Find where the given text appears and provide that cell's center as (x, y) coordinate. 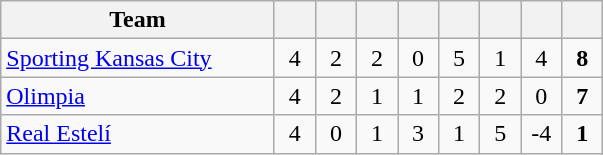
Olimpia (138, 96)
Sporting Kansas City (138, 58)
Team (138, 20)
3 (418, 134)
8 (582, 58)
-4 (542, 134)
7 (582, 96)
Real Estelí (138, 134)
